Detect which cell encompasses the target text, then output its [x, y] center coordinate. 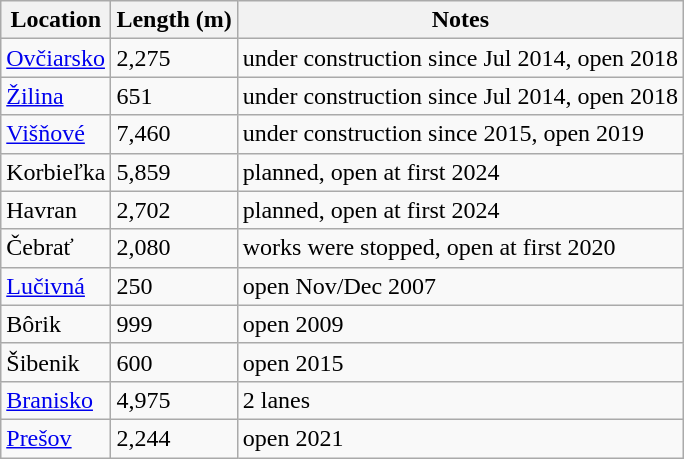
Location [56, 20]
open 2015 [460, 362]
4,975 [174, 400]
7,460 [174, 134]
Notes [460, 20]
2,244 [174, 438]
999 [174, 324]
open 2021 [460, 438]
under construction since 2015, open 2019 [460, 134]
Žilina [56, 96]
5,859 [174, 172]
Length (m) [174, 20]
2,080 [174, 248]
open Nov/Dec 2007 [460, 286]
2 lanes [460, 400]
Prešov [56, 438]
250 [174, 286]
600 [174, 362]
Havran [56, 210]
open 2009 [460, 324]
Čebrať [56, 248]
Lučivná [56, 286]
Ovčiarsko [56, 58]
651 [174, 96]
Šibenik [56, 362]
works were stopped, open at first 2020 [460, 248]
2,275 [174, 58]
Bôrik [56, 324]
2,702 [174, 210]
Višňové [56, 134]
Korbieľka [56, 172]
Branisko [56, 400]
